Extract the [X, Y] coordinate from the center of the cell holding the provided text.  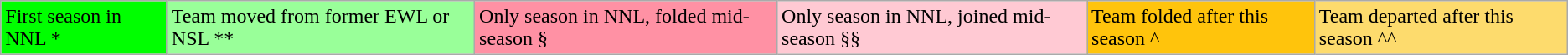
Team departed after this season ^^ [1441, 27]
Team folded after this season ^ [1201, 27]
First season in NNL * [84, 27]
Team moved from former EWL or NSL ** [320, 27]
Only season in NNL, joined mid-season §§ [932, 27]
Only season in NNL, folded mid-season § [627, 27]
